Return (x, y) of the center of cell containing provided text 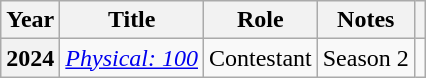
2024 (30, 58)
Physical: 100 (132, 58)
Year (30, 20)
Role (261, 20)
Contestant (261, 58)
Notes (366, 20)
Title (132, 20)
Season 2 (366, 58)
